Determine the (x, y) coordinate at the center of the cell enclosing the given text.  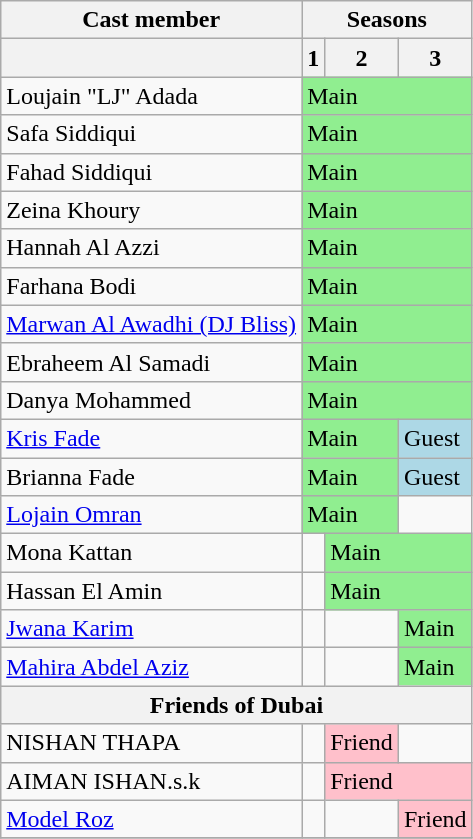
Marwan Al Awadhi (DJ Bliss) (152, 324)
Mahira Abdel Aziz (152, 667)
Cast member (152, 20)
Kris Fade (152, 438)
Loujain "LJ" Adada (152, 96)
Ebraheem Al Samadi (152, 362)
Hannah Al Azzi (152, 248)
Lojain Omran (152, 515)
Fahad Siddiqui (152, 172)
Safa Siddiqui (152, 134)
AIMAN ISHAN.s.k (152, 781)
Brianna Fade (152, 477)
Seasons (388, 20)
Friends of Dubai (236, 705)
Danya Mohammed (152, 400)
NISHAN THAPA (152, 743)
Mona Kattan (152, 553)
2 (362, 58)
Hassan El Amin (152, 591)
Jwana Karim (152, 629)
Zeina Khoury (152, 210)
Farhana Bodi (152, 286)
Model Roz (152, 819)
3 (435, 58)
1 (314, 58)
